Return [x, y] of the center of cell containing provided text 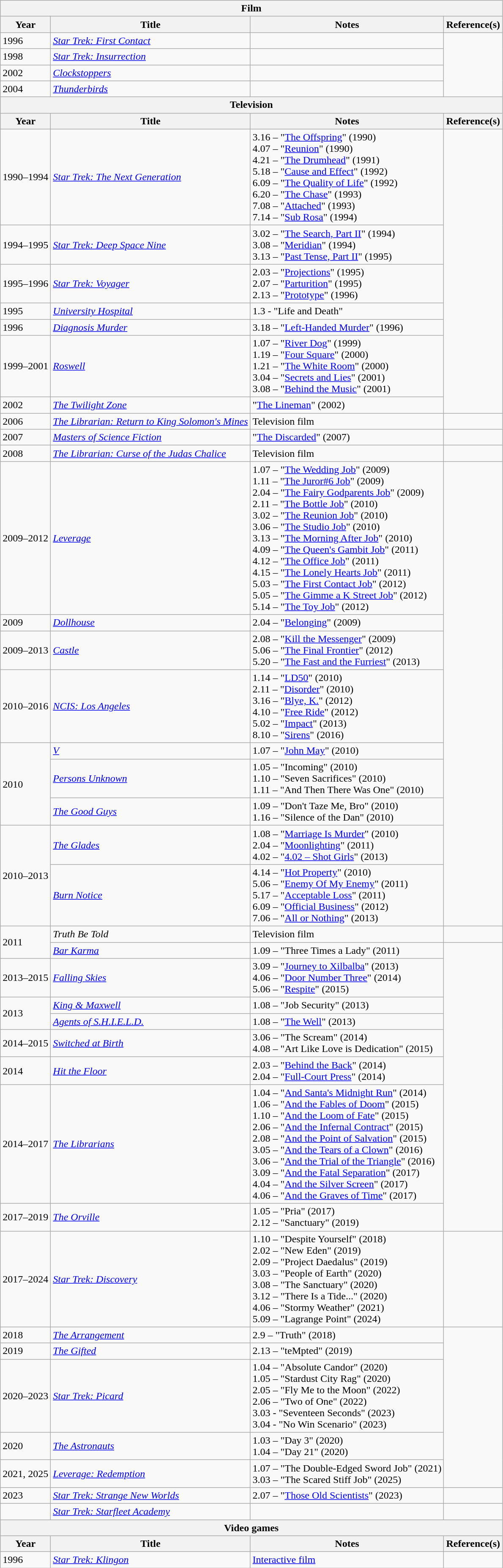
1.14 – "LD50" (2010)2.11 – "Disorder" (2010)3.16 – "Blye, K." (2012)4.10 – "Free Ride" (2012)5.02 – "Impact" (2013)8.10 – "Sirens" (2016) [347, 706]
The Astronauts [150, 1446]
2.9 – "Truth" (2018) [347, 1335]
2017–2024 [25, 1279]
1.08 – "Job Security" (2013) [347, 1005]
2019 [25, 1351]
2014 [25, 1071]
Burn Notice [150, 895]
Star Trek: Insurrection [150, 57]
The Good Guys [150, 811]
3.02 – "The Search, Part II" (1994)3.08 – "Meridian" (1994)3.13 – "Past Tense, Part II" (1995) [347, 244]
1.07 – "John May" (2010) [347, 751]
Truth Be Told [150, 934]
1995 [25, 311]
1.09 – "Three Times a Lady" (2011) [347, 950]
Interactive film [347, 1560]
Video games [251, 1527]
Leverage: Redemption [150, 1474]
V [150, 751]
2020 [25, 1446]
Roswell [150, 366]
The Twilight Zone [150, 405]
1.09 – "Don't Taze Me, Bro" (2010)1.16 – "Silence of the Dan" (2010) [347, 811]
Agents of S.H.I.E.L.D. [150, 1022]
"The Lineman" (2002) [347, 405]
1999–2001 [25, 366]
2.07 – "Those Old Scientists" (2023) [347, 1495]
The Glades [150, 845]
NCIS: Los Angeles [150, 706]
2009 [25, 623]
Star Trek: Starfleet Academy [150, 1511]
2.03 – "Projections" (1995)2.07 – "Parturition" (1995)2.13 – "Prototype" (1996) [347, 283]
1.08 – "Marriage Is Murder" (2010)2.04 – "Moonlighting" (2011)4.02 – "4.02 – Shot Girls" (2013) [347, 845]
The Librarian: Return to King Solomon's Mines [150, 421]
2010–2016 [25, 706]
Star Trek: First Contact [150, 41]
2009–2012 [25, 538]
Leverage [150, 538]
2009–2013 [25, 650]
2023 [25, 1495]
Bar Karma [150, 950]
Star Trek: Voyager [150, 283]
Thunderbirds [150, 89]
2.08 – "Kill the Messenger" (2009)5.06 – "The Final Frontier" (2012)5.20 – "The Fast and the Furriest" (2013) [347, 650]
2006 [25, 421]
Falling Skies [150, 978]
Star Trek: Strange New Worlds [150, 1495]
Star Trek: The Next Generation [150, 177]
1998 [25, 57]
Star Trek: Discovery [150, 1279]
2.04 – "Belonging" (2009) [347, 623]
2014–2017 [25, 1144]
Clockstoppers [150, 73]
Star Trek: Picard [150, 1396]
King & Maxwell [150, 1005]
Persons Unknown [150, 778]
The Arrangement [150, 1335]
2.13 – "teMpted" (2019) [347, 1351]
2017–2019 [25, 1217]
3.06 – "The Scream" (2014)4.08 – "Art Like Love is Dedication" (2015) [347, 1043]
Dollhouse [150, 623]
2004 [25, 89]
Television [251, 105]
2013–2015 [25, 978]
1.07 – "River Dog" (1999)1.19 – "Four Square" (2000)1.21 – "The White Room" (2000)3.04 – "Secrets and Lies" (2001)3.08 – "Behind the Music" (2001) [347, 366]
1.07 – "The Double-Edged Sword Job" (2021)3.03 – "The Scared Stiff Job" (2025) [347, 1474]
Film [251, 8]
2021, 2025 [25, 1474]
1.08 – "The Well" (2013) [347, 1022]
1.05 – "Incoming" (2010)1.10 – "Seven Sacrifices" (2010)1.11 – "And Then There Was One" (2010) [347, 778]
2018 [25, 1335]
1.05 – "Pria" (2017)2.12 – "Sanctuary" (2019) [347, 1217]
Masters of Science Fiction [150, 437]
The Orville [150, 1217]
2008 [25, 453]
2010 [25, 784]
1990–1994 [25, 177]
University Hospital [150, 311]
Diagnosis Murder [150, 327]
1.03 – "Day 3" (2020)1.04 – "Day 21" (2020) [347, 1446]
Castle [150, 650]
1995–1996 [25, 283]
2014–2015 [25, 1043]
1994–1995 [25, 244]
2007 [25, 437]
Star Trek: Deep Space Nine [150, 244]
2013 [25, 1013]
Switched at Birth [150, 1043]
"The Discarded" (2007) [347, 437]
The Librarian: Curse of the Judas Chalice [150, 453]
3.09 – "Journey to Xilbalba" (2013)4.06 – "Door Number Three" (2014)5.06 – "Respite" (2015) [347, 978]
The Librarians [150, 1144]
Hit the Floor [150, 1071]
Star Trek: Klingon [150, 1560]
The Gifted [150, 1351]
2020–2023 [25, 1396]
1.3 - "Life and Death" [347, 311]
2.03 – "Behind the Back" (2014)2.04 – "Full-Court Press" (2014) [347, 1071]
3.18 – "Left-Handed Murder" (1996) [347, 327]
2011 [25, 942]
2010–2013 [25, 876]
